Identify which cell holds the provided text, then report its (X, Y) central coordinate. 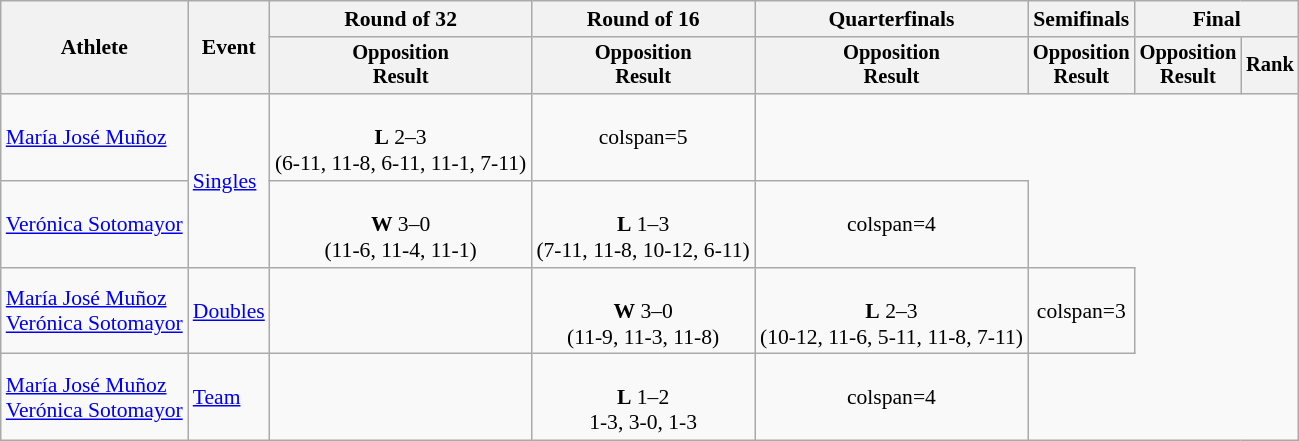
L 1–3 (7-11, 11-8, 10-12, 6-11) (643, 224)
Quarterfinals (892, 19)
Event (229, 48)
colspan=3 (1082, 312)
Team (229, 398)
Verónica Sotomayor (94, 224)
María José Muñoz (94, 138)
Semifinals (1082, 19)
W 3–0 (11-6, 11-4, 11-1) (401, 224)
Round of 32 (401, 19)
L 2–3 (10-12, 11-6, 5-11, 11-8, 7-11) (892, 312)
Rank (1270, 66)
Final (1217, 19)
Athlete (94, 48)
colspan=5 (643, 138)
W 3–0 (11-9, 11-3, 11-8) (643, 312)
L 1–2 1-3, 3-0, 1-3 (643, 398)
Doubles (229, 312)
Singles (229, 180)
L 2–3 (6-11, 11-8, 6-11, 11-1, 7-11) (401, 138)
Round of 16 (643, 19)
